Provide the (X, Y) coordinate of the cell's center where the given text is located.  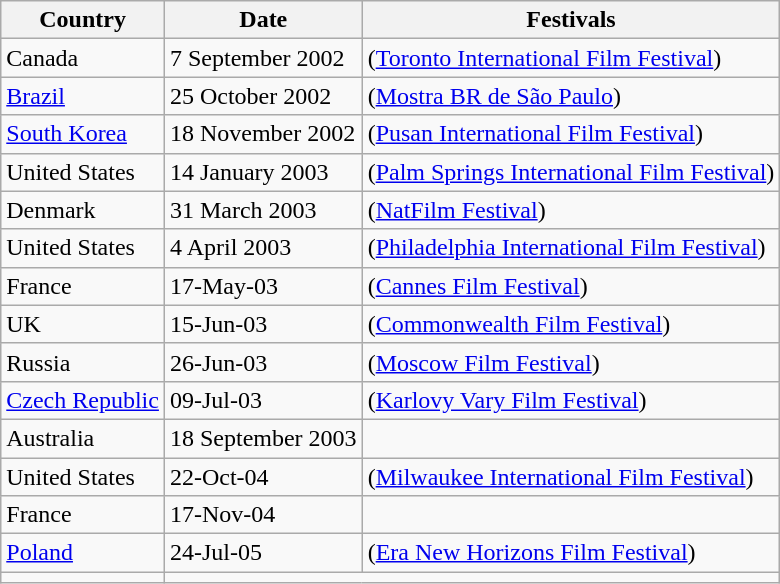
24-Jul-05 (263, 553)
(Pusan International Film Festival) (571, 134)
(Palm Springs International Film Festival) (571, 172)
(Commonwealth Film Festival) (571, 324)
09-Jul-03 (263, 400)
Festivals (571, 20)
(Karlovy Vary Film Festival) (571, 400)
Russia (83, 362)
(Era New Horizons Film Festival) (571, 553)
Denmark (83, 210)
Date (263, 20)
Canada (83, 58)
18 September 2003 (263, 438)
(Milwaukee International Film Festival) (571, 477)
Australia (83, 438)
22-Oct-04 (263, 477)
(Cannes Film Festival) (571, 286)
(Mostra BR de São Paulo) (571, 96)
14 January 2003 (263, 172)
Czech Republic (83, 400)
UK (83, 324)
Brazil (83, 96)
7 September 2002 (263, 58)
(Toronto International Film Festival) (571, 58)
31 March 2003 (263, 210)
South Korea (83, 134)
26-Jun-03 (263, 362)
(NatFilm Festival) (571, 210)
(Moscow Film Festival) (571, 362)
25 October 2002 (263, 96)
4 April 2003 (263, 248)
15-Jun-03 (263, 324)
Country (83, 20)
18 November 2002 (263, 134)
17-Nov-04 (263, 515)
(Philadelphia International Film Festival) (571, 248)
17-May-03 (263, 286)
Poland (83, 553)
